Search for the cell housing the specified text and yield its (X, Y) center coordinate. 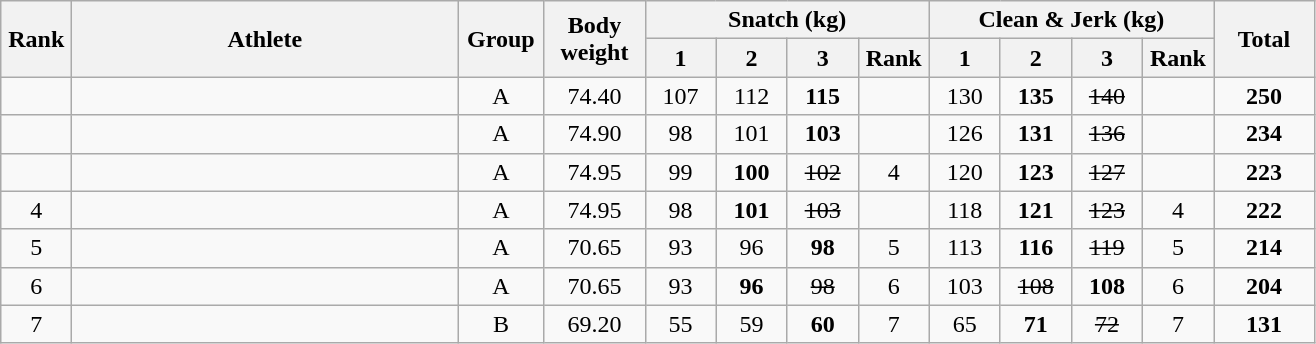
107 (680, 96)
135 (1036, 96)
100 (752, 172)
113 (964, 248)
72 (1106, 324)
59 (752, 324)
Group (501, 39)
121 (1036, 210)
130 (964, 96)
136 (1106, 134)
214 (1264, 248)
119 (1106, 248)
Snatch (kg) (787, 20)
55 (680, 324)
65 (964, 324)
71 (1036, 324)
116 (1036, 248)
140 (1106, 96)
112 (752, 96)
Body weight (594, 39)
Athlete (265, 39)
B (501, 324)
Clean & Jerk (kg) (1071, 20)
Total (1264, 39)
60 (822, 324)
234 (1264, 134)
126 (964, 134)
69.20 (594, 324)
74.40 (594, 96)
127 (1106, 172)
74.90 (594, 134)
99 (680, 172)
204 (1264, 286)
102 (822, 172)
118 (964, 210)
250 (1264, 96)
223 (1264, 172)
120 (964, 172)
115 (822, 96)
222 (1264, 210)
